Output the [x, y] coordinate of the center of the cell containing the given text.  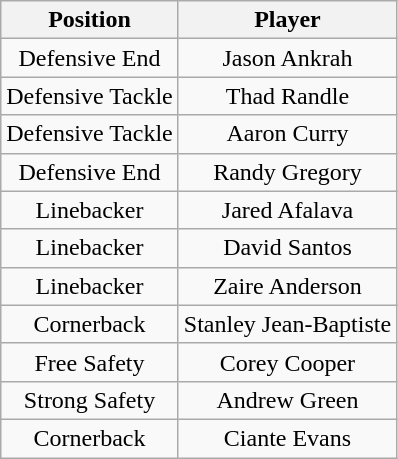
Aaron Curry [287, 134]
Position [90, 20]
Thad Randle [287, 96]
Free Safety [90, 362]
Corey Cooper [287, 362]
Jason Ankrah [287, 58]
Strong Safety [90, 400]
Ciante Evans [287, 438]
Randy Gregory [287, 172]
Stanley Jean-Baptiste [287, 324]
Jared Afalava [287, 210]
David Santos [287, 248]
Player [287, 20]
Andrew Green [287, 400]
Zaire Anderson [287, 286]
